Search for the cell housing the specified text and yield its (x, y) center coordinate. 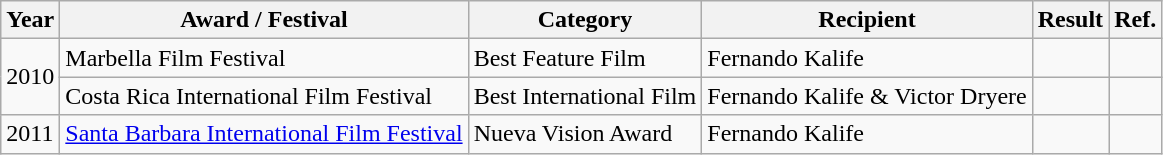
Result (1070, 20)
2010 (30, 77)
Nueva Vision Award (585, 134)
Best International Film (585, 96)
Recipient (867, 20)
Santa Barbara International Film Festival (264, 134)
Category (585, 20)
Fernando Kalife & Victor Dryere (867, 96)
Marbella Film Festival (264, 58)
Costa Rica International Film Festival (264, 96)
Best Feature Film (585, 58)
Year (30, 20)
Award / Festival (264, 20)
2011 (30, 134)
Ref. (1136, 20)
